Scan for the cell matching the given text and deliver its (X, Y) coordinate at center. 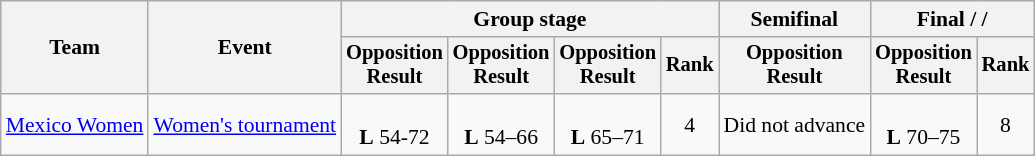
L 65–71 (608, 124)
8 (1006, 124)
Women's tournament (244, 124)
4 (690, 124)
Team (75, 48)
Did not advance (795, 124)
Group stage (530, 19)
L 54-72 (394, 124)
Final / / (952, 19)
L 70–75 (924, 124)
Event (244, 48)
Semifinal (795, 19)
Mexico Women (75, 124)
L 54–66 (502, 124)
